Search for the cell housing the specified text and yield its [x, y] center coordinate. 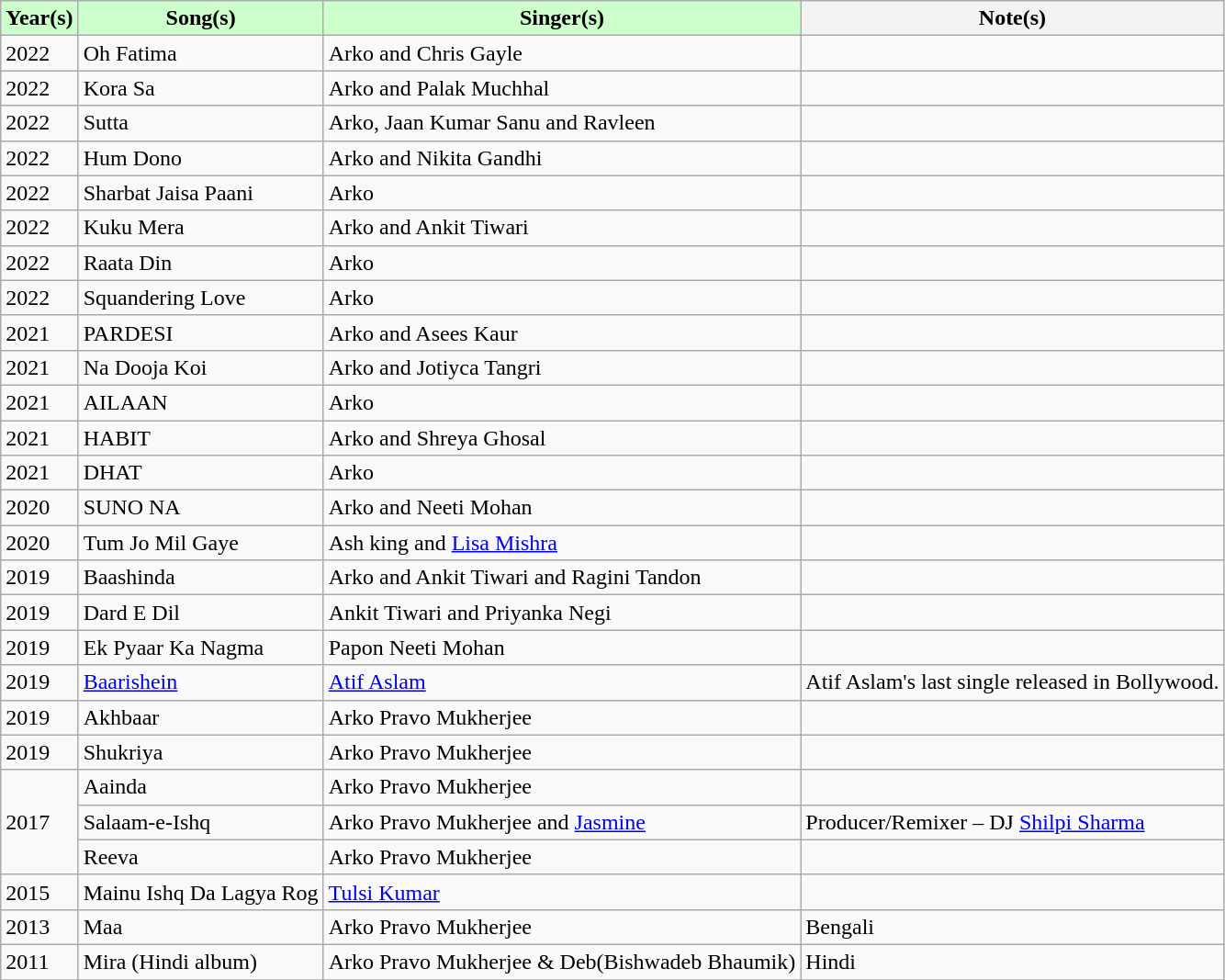
Arko and Jotiyca Tangri [562, 367]
Squandering Love [200, 298]
Hindi [1012, 962]
Producer/Remixer – DJ Shilpi Sharma [1012, 822]
Atif Aslam [562, 682]
Kora Sa [200, 88]
Tulsi Kumar [562, 892]
2015 [39, 892]
Arko and Ankit Tiwari and Ragini Tandon [562, 578]
Arko and Nikita Gandhi [562, 158]
Arko Pravo Mukherjee and Jasmine [562, 822]
Arko and Asees Kaur [562, 332]
Dard E Dil [200, 613]
Singer(s) [562, 18]
Ek Pyaar Ka Nagma [200, 648]
Arko Pravo Mukherjee & Deb(Bishwadeb Bhaumik) [562, 962]
Arko and Palak Muchhal [562, 88]
Oh Fatima [200, 53]
Arko and Shreya Ghosal [562, 438]
Na Dooja Koi [200, 367]
Maa [200, 927]
2013 [39, 927]
Arko and Ankit Tiwari [562, 228]
Salaam-e-Ishq [200, 822]
Sharbat Jaisa Paani [200, 193]
Kuku Mera [200, 228]
Hum Dono [200, 158]
Aainda [200, 787]
Ash king and Lisa Mishra [562, 543]
DHAT [200, 473]
HABIT [200, 438]
PARDESI [200, 332]
Reeva [200, 857]
Atif Aslam's last single released in Bollywood. [1012, 682]
Baashinda [200, 578]
Sutta [200, 123]
AILAAN [200, 402]
SUNO NA [200, 508]
Baarishein [200, 682]
2017 [39, 822]
Bengali [1012, 927]
Mira (Hindi album) [200, 962]
Song(s) [200, 18]
Akhbaar [200, 717]
Shukriya [200, 752]
Raata Din [200, 263]
Year(s) [39, 18]
Note(s) [1012, 18]
Mainu Ishq Da Lagya Rog [200, 892]
Tum Jo Mil Gaye [200, 543]
Papon Neeti Mohan [562, 648]
Arko and Neeti Mohan [562, 508]
Arko, Jaan Kumar Sanu and Ravleen [562, 123]
2011 [39, 962]
Ankit Tiwari and Priyanka Negi [562, 613]
Arko and Chris Gayle [562, 53]
